Locate the cell with the specified text and output its [X, Y] center coordinate. 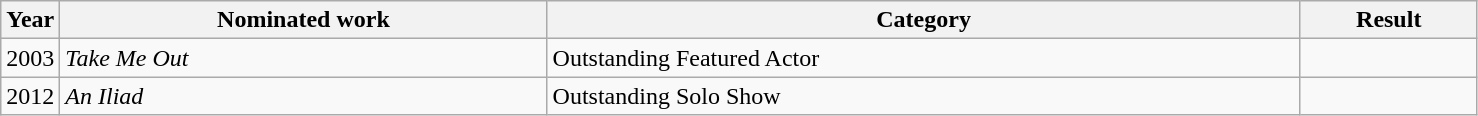
Outstanding Featured Actor [924, 58]
Result [1388, 20]
2012 [30, 96]
2003 [30, 58]
Nominated work [304, 20]
Category [924, 20]
Outstanding Solo Show [924, 96]
Take Me Out [304, 58]
An Iliad [304, 96]
Year [30, 20]
